Detect which cell encompasses the target text, then output its (X, Y) center coordinate. 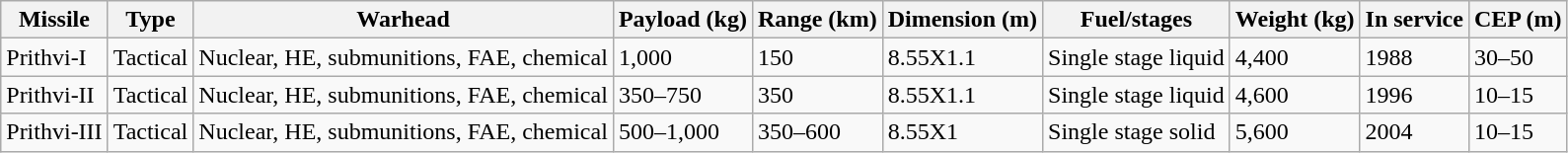
150 (817, 57)
30–50 (1518, 57)
Missile (54, 20)
8.55X1 (962, 132)
Fuel/stages (1137, 20)
Type (150, 20)
Prithvi-I (54, 57)
350 (817, 95)
Prithvi-II (54, 95)
1,000 (683, 57)
350–600 (817, 132)
Prithvi-III (54, 132)
5,600 (1295, 132)
Dimension (m) (962, 20)
Payload (kg) (683, 20)
Weight (kg) (1295, 20)
CEP (m) (1518, 20)
Range (km) (817, 20)
Single stage solid (1137, 132)
In service (1414, 20)
1996 (1414, 95)
Warhead (404, 20)
500–1,000 (683, 132)
4,600 (1295, 95)
2004 (1414, 132)
350–750 (683, 95)
4,400 (1295, 57)
1988 (1414, 57)
